Scan for the cell matching the given text and deliver its [X, Y] coordinate at center. 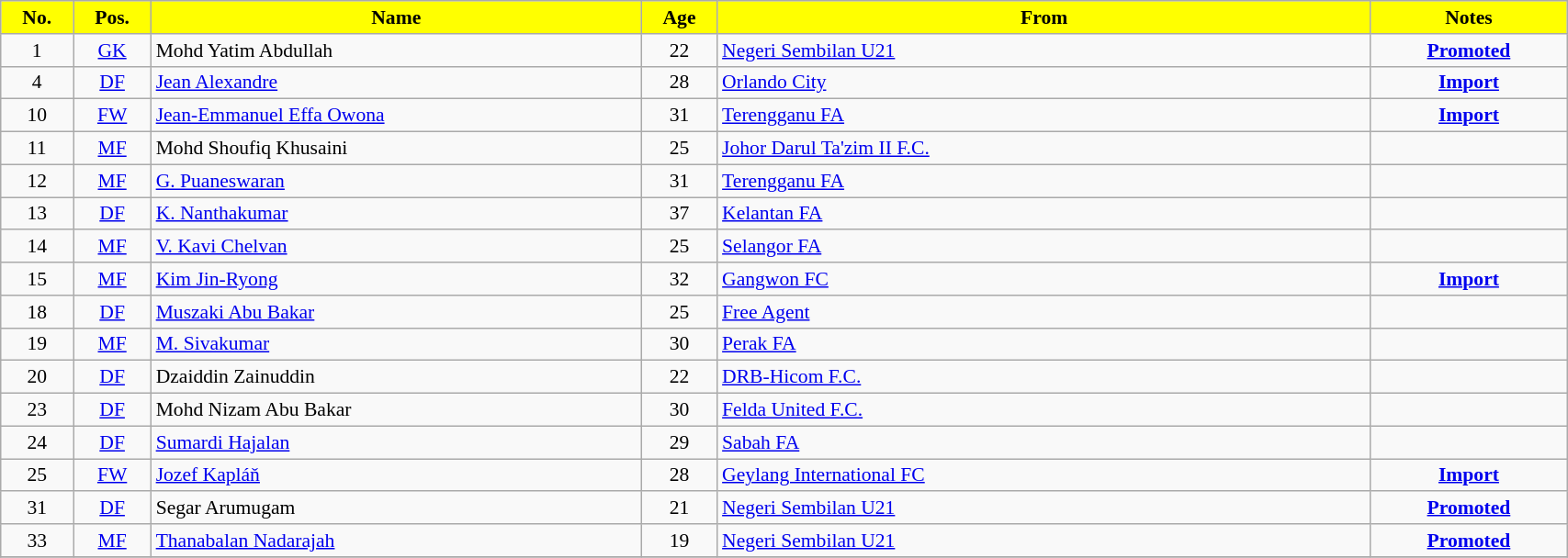
Felda United F.C. [1043, 410]
K. Nanthakumar [397, 214]
11 [37, 149]
G. Puaneswaran [397, 181]
1 [37, 50]
Jean Alexandre [397, 83]
18 [37, 312]
Segar Arumugam [397, 508]
Pos. [112, 17]
M. Sivakumar [397, 344]
Muszaki Abu Bakar [397, 312]
Thanabalan Nadarajah [397, 541]
Age [680, 17]
14 [37, 247]
32 [680, 279]
V. Kavi Chelvan [397, 247]
13 [37, 214]
Name [397, 17]
Mohd Yatim Abdullah [397, 50]
21 [680, 508]
Sumardi Hajalan [397, 442]
Dzaiddin Zainuddin [397, 377]
10 [37, 116]
No. [37, 17]
Johor Darul Ta'zim II F.C. [1043, 149]
Geylang International FC [1043, 475]
15 [37, 279]
Mohd Nizam Abu Bakar [397, 410]
Selangor FA [1043, 247]
Sabah FA [1043, 442]
Mohd Shoufiq Khusaini [397, 149]
From [1043, 17]
Free Agent [1043, 312]
4 [37, 83]
Jean-Emmanuel Effa Owona [397, 116]
Kim Jin-Ryong [397, 279]
29 [680, 442]
37 [680, 214]
Kelantan FA [1043, 214]
Orlando City [1043, 83]
23 [37, 410]
24 [37, 442]
Jozef Kapláň [397, 475]
Perak FA [1043, 344]
Gangwon FC [1043, 279]
20 [37, 377]
GK [112, 50]
12 [37, 181]
33 [37, 541]
DRB-Hicom F.C. [1043, 377]
Notes [1468, 17]
